Return (x, y) of the center of cell containing provided text 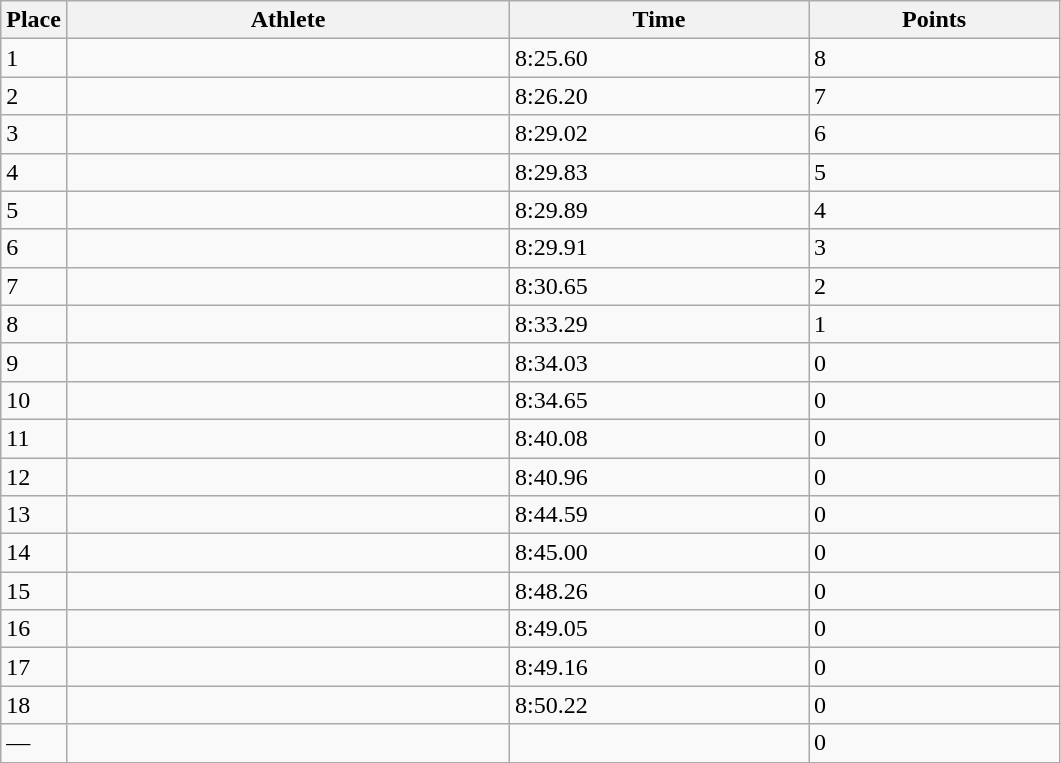
13 (34, 515)
8:34.03 (660, 362)
8:44.59 (660, 515)
14 (34, 553)
8:29.83 (660, 172)
8:49.05 (660, 629)
8:49.16 (660, 667)
8:26.20 (660, 96)
8:29.89 (660, 210)
8:40.08 (660, 438)
8:33.29 (660, 324)
8:29.91 (660, 248)
17 (34, 667)
8:48.26 (660, 591)
Athlete (288, 20)
15 (34, 591)
8:25.60 (660, 58)
— (34, 743)
Time (660, 20)
9 (34, 362)
8:29.02 (660, 134)
8:30.65 (660, 286)
8:40.96 (660, 477)
8:34.65 (660, 400)
Place (34, 20)
10 (34, 400)
18 (34, 705)
16 (34, 629)
Points (934, 20)
11 (34, 438)
8:45.00 (660, 553)
8:50.22 (660, 705)
12 (34, 477)
